From the cell containing the given text, extract its center point as [X, Y] coordinate. 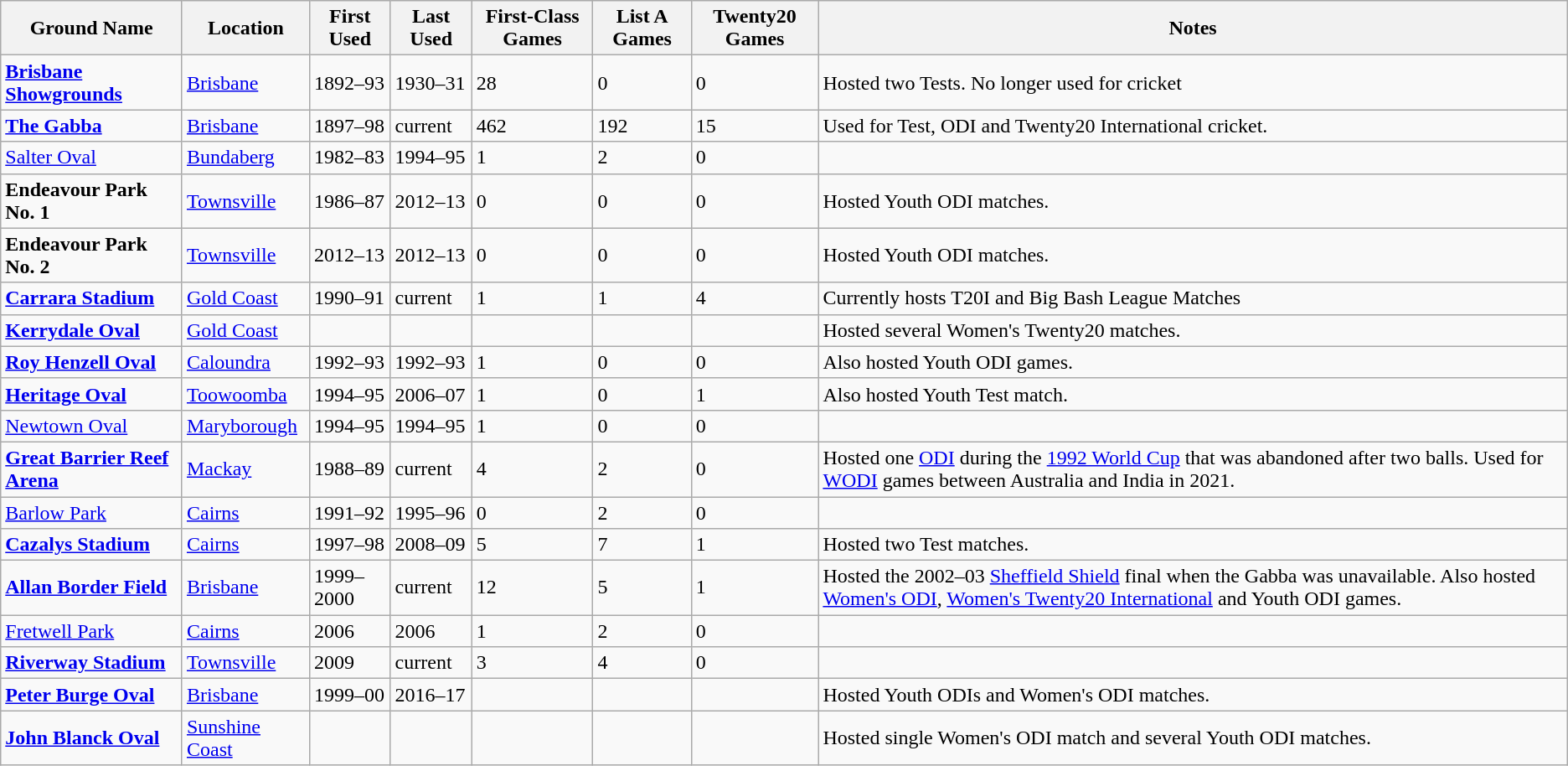
3 [533, 663]
Endeavour Park No. 1 [92, 201]
John Blanck Oval [92, 738]
2009 [350, 663]
2006–07 [431, 394]
1892–93 [350, 82]
1999–00 [350, 695]
Notes [1193, 28]
Endeavour Park No. 2 [92, 255]
1897–98 [350, 126]
First Used [350, 28]
Caloundra [245, 362]
Maryborough [245, 426]
Newtown Oval [92, 426]
7 [642, 545]
Roy Henzell Oval [92, 362]
Mackay [245, 469]
Hosted two Test matches. [1193, 545]
2008–09 [431, 545]
1986–87 [350, 201]
Currently hosts T20I and Big Bash League Matches [1193, 298]
2016–17 [431, 695]
15 [755, 126]
Hosted several Women's Twenty20 matches. [1193, 330]
Barlow Park [92, 512]
Bundaberg [245, 158]
The Gabba [92, 126]
1997–98 [350, 545]
1999–2000 [350, 588]
Hosted one ODI during the 1992 World Cup that was abandoned after two balls. Used for WODI games between Australia and India in 2021. [1193, 469]
1988–89 [350, 469]
Allan Border Field [92, 588]
Last Used [431, 28]
Peter Burge Oval [92, 695]
Hosted two Tests. No longer used for cricket [1193, 82]
Also hosted Youth ODI games. [1193, 362]
Toowoomba [245, 394]
Hosted Youth ODIs and Women's ODI matches. [1193, 695]
Kerrydale Oval [92, 330]
Also hosted Youth Test match. [1193, 394]
1930–31 [431, 82]
Brisbane Showgrounds [92, 82]
1982–83 [350, 158]
Salter Oval [92, 158]
Hosted single Women's ODI match and several Youth ODI matches. [1193, 738]
Used for Test, ODI and Twenty20 International cricket. [1193, 126]
12 [533, 588]
Great Barrier Reef Arena [92, 469]
1991–92 [350, 512]
28 [533, 82]
Fretwell Park [92, 631]
192 [642, 126]
List A Games [642, 28]
Heritage Oval [92, 394]
First-Class Games [533, 28]
Sunshine Coast [245, 738]
Twenty20 Games [755, 28]
Ground Name [92, 28]
1990–91 [350, 298]
Location [245, 28]
462 [533, 126]
Riverway Stadium [92, 663]
Carrara Stadium [92, 298]
1995–96 [431, 512]
Cazalys Stadium [92, 545]
